Return the (X, Y) coordinate for the center point of the cell that contains the specified text.  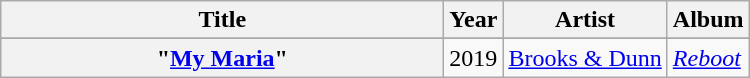
2019 (474, 58)
Brooks & Dunn (585, 58)
Year (474, 20)
Title (222, 20)
Album (708, 20)
"My Maria" (222, 58)
Reboot (708, 58)
Artist (585, 20)
